Detect which cell encompasses the target text, then output its [x, y] center coordinate. 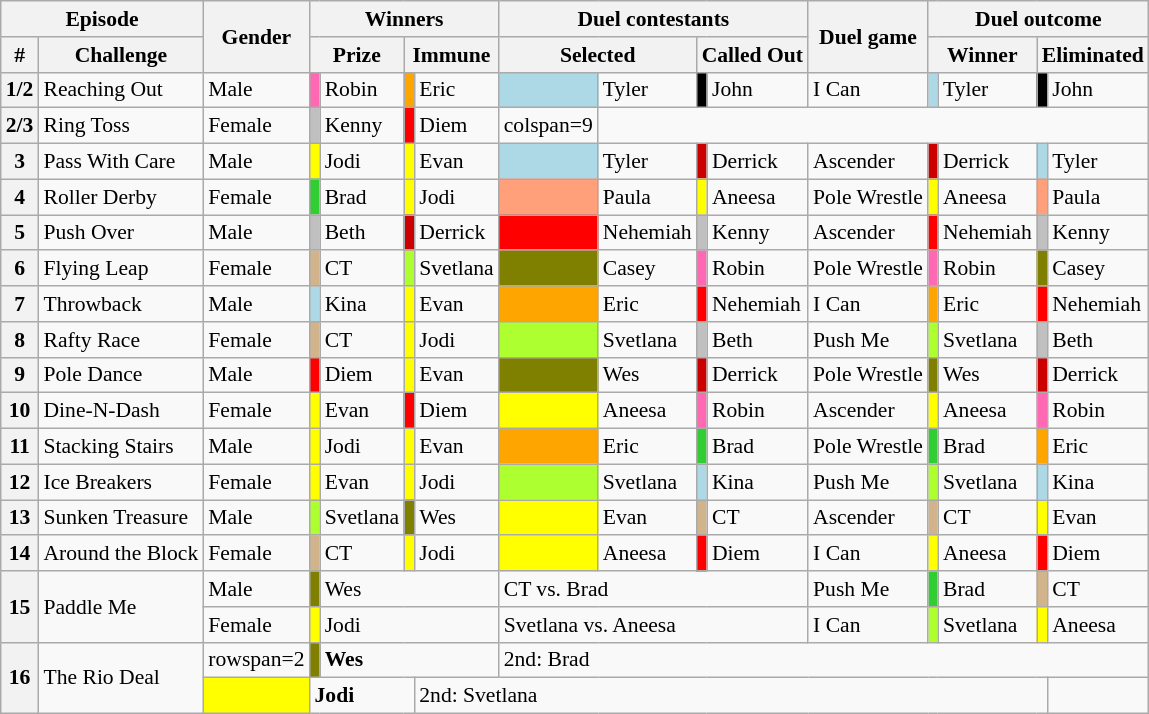
Duel outcome [1038, 19]
Winners [404, 19]
Pole Dance [120, 375]
9 [20, 375]
Reaching Out [120, 90]
5 [20, 233]
Called Out [752, 55]
16 [20, 678]
Stacking Stairs [120, 447]
7 [20, 304]
2/3 [20, 126]
Sunken Treasure [120, 518]
Flying Leap [120, 269]
11 [20, 447]
3 [20, 162]
CT vs. Brad [654, 589]
Prize [358, 55]
Duel contestants [654, 19]
4 [20, 197]
Rafty Race [120, 340]
# [20, 55]
Dine-N-Dash [120, 411]
Eliminated [1093, 55]
8 [20, 340]
13 [20, 518]
Push Over [120, 233]
Svetlana vs. Aneesa [654, 625]
Gender [256, 36]
The Rio Deal [120, 678]
1/2 [20, 90]
Immune [452, 55]
Challenge [120, 55]
rowspan=2 [256, 660]
Duel game [868, 36]
Roller Derby [120, 197]
10 [20, 411]
Selected [598, 55]
2nd: Svetlana [730, 696]
14 [20, 554]
12 [20, 482]
15 [20, 606]
Winner [982, 55]
Episode [102, 19]
2nd: Brad [824, 660]
Around the Block [120, 554]
Ring Toss [120, 126]
colspan=9 [548, 126]
Throwback [120, 304]
6 [20, 269]
Pass With Care [120, 162]
Ice Breakers [120, 482]
Paddle Me [120, 606]
